Pinpoint the cell where the given text exists, returning its [X, Y] midpoint coordinate. 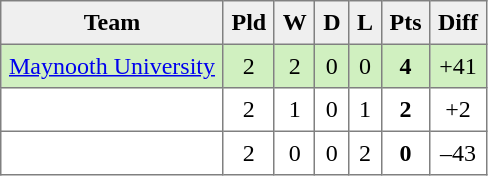
–43 [458, 153]
Pld [248, 23]
D [332, 23]
+41 [458, 66]
Pts [405, 23]
Team [112, 23]
Diff [458, 23]
W [294, 23]
+2 [458, 110]
4 [405, 66]
Maynooth University [112, 66]
L [366, 23]
